Return the [X, Y] coordinate for the center point of the cell that contains the specified text.  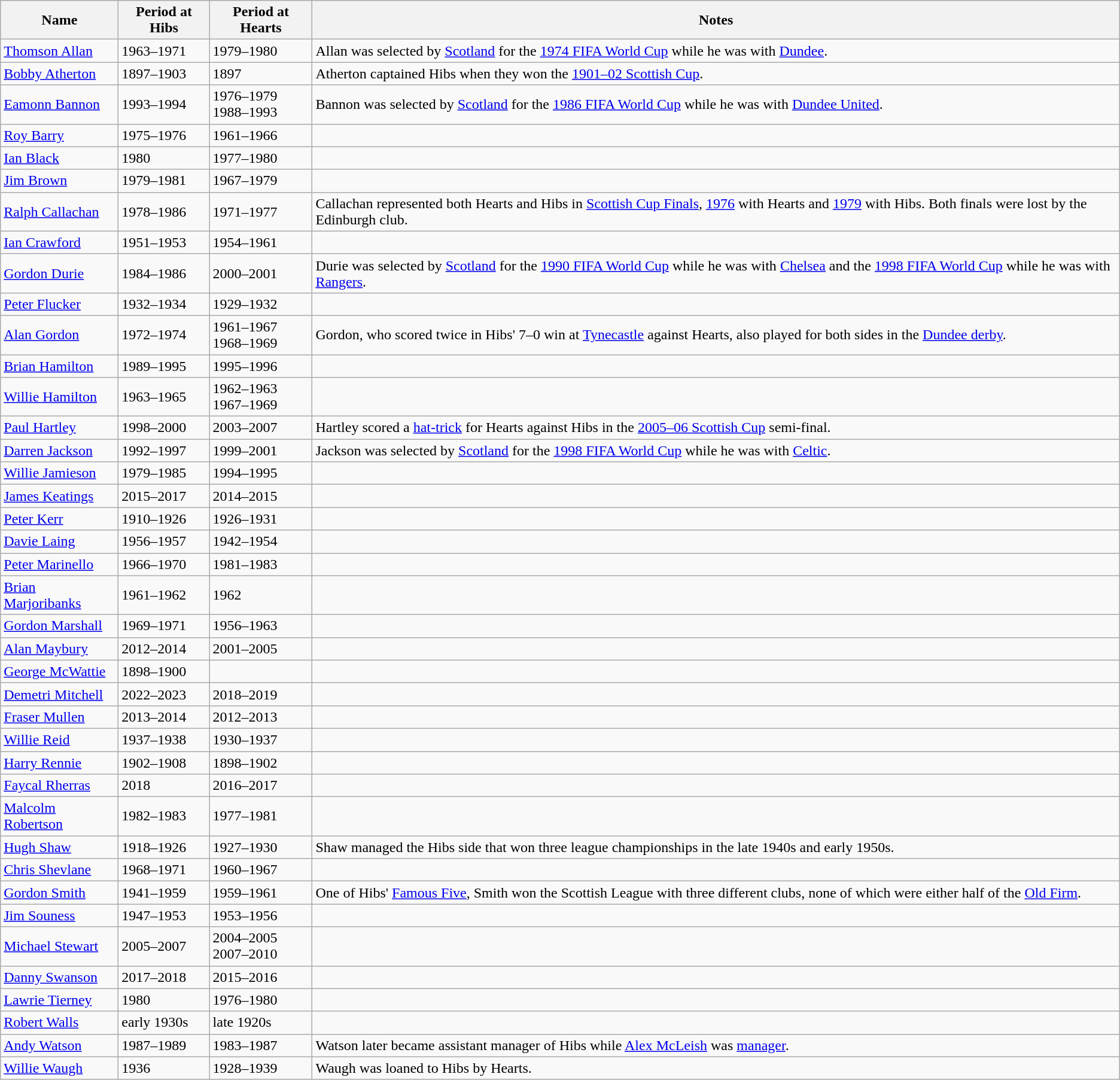
2018 [164, 786]
Willie Waugh [60, 1068]
2018–2019 [261, 694]
Notes [716, 20]
Gordon Smith [60, 893]
1994–1995 [261, 473]
1969–1971 [164, 626]
Eamonn Bannon [60, 104]
Brian Marjoribanks [60, 595]
Roy Barry [60, 135]
Willie Jamieson [60, 473]
Jim Souness [60, 915]
1976–1979 1988–1993 [261, 104]
Danny Swanson [60, 977]
2016–2017 [261, 786]
1981–1983 [261, 564]
Period at Hibs [164, 20]
Malcolm Robertson [60, 816]
1941–1959 [164, 893]
late 1920s [261, 1023]
1910–1926 [164, 519]
1995–1996 [261, 366]
1956–1957 [164, 541]
1975–1976 [164, 135]
1978–1986 [164, 212]
Name [60, 20]
1966–1970 [164, 564]
1998–2000 [164, 428]
1963–1971 [164, 51]
Bobby Atherton [60, 74]
1983–1987 [261, 1045]
Michael Stewart [60, 947]
1979–1985 [164, 473]
Davie Laing [60, 541]
2001–2005 [261, 649]
1929–1932 [261, 304]
Period at Hearts [261, 20]
Demetri Mitchell [60, 694]
1961–1962 [164, 595]
1926–1931 [261, 519]
Lawrie Tierney [60, 1000]
1982–1983 [164, 816]
Callachan represented both Hearts and Hibs in Scottish Cup Finals, 1976 with Hearts and 1979 with Hibs. Both finals were lost by the Edinburgh club. [716, 212]
1979–1981 [164, 181]
Ian Crawford [60, 242]
1897–1903 [164, 74]
2012–2013 [261, 717]
Thomson Allan [60, 51]
Willie Hamilton [60, 397]
1918–1926 [164, 847]
1898–1900 [164, 671]
1928–1939 [261, 1068]
1962 [261, 595]
1963–1965 [164, 397]
Ian Black [60, 158]
James Keatings [60, 496]
1954–1961 [261, 242]
Durie was selected by Scotland for the 1990 FIFA World Cup while he was with Chelsea and the 1998 FIFA World Cup while he was with Rangers. [716, 273]
2013–2014 [164, 717]
1961–1966 [261, 135]
Jim Brown [60, 181]
2004–2005 2007–2010 [261, 947]
2012–2014 [164, 649]
1962–1963 1967–1969 [261, 397]
Hugh Shaw [60, 847]
2015–2017 [164, 496]
1977–1980 [261, 158]
1968–1971 [164, 870]
1936 [164, 1068]
1942–1954 [261, 541]
1951–1953 [164, 242]
Waugh was loaned to Hibs by Hearts. [716, 1068]
Harry Rennie [60, 763]
Andy Watson [60, 1045]
Fraser Mullen [60, 717]
Chris Shevlane [60, 870]
1979–1980 [261, 51]
Gordon Marshall [60, 626]
1932–1934 [164, 304]
2003–2007 [261, 428]
Ralph Callachan [60, 212]
1897 [261, 74]
1967–1979 [261, 181]
Atherton captained Hibs when they won the 1901–02 Scottish Cup. [716, 74]
2000–2001 [261, 273]
2017–2018 [164, 977]
1927–1930 [261, 847]
Willie Reid [60, 740]
George McWattie [60, 671]
1976–1980 [261, 1000]
Brian Hamilton [60, 366]
1992–1997 [164, 451]
Robert Walls [60, 1023]
Alan Maybury [60, 649]
2022–2023 [164, 694]
Darren Jackson [60, 451]
1953–1956 [261, 915]
1960–1967 [261, 870]
Alan Gordon [60, 335]
1961–1967 1968–1969 [261, 335]
One of Hibs' Famous Five, Smith won the Scottish League with three different clubs, none of which were either half of the Old Firm. [716, 893]
Peter Kerr [60, 519]
1898–1902 [261, 763]
Watson later became assistant manager of Hibs while Alex McLeish was manager. [716, 1045]
Bannon was selected by Scotland for the 1986 FIFA World Cup while he was with Dundee United. [716, 104]
2014–2015 [261, 496]
1971–1977 [261, 212]
1989–1995 [164, 366]
Peter Flucker [60, 304]
2005–2007 [164, 947]
2015–2016 [261, 977]
1993–1994 [164, 104]
Gordon Durie [60, 273]
1984–1986 [164, 273]
Faycal Rherras [60, 786]
Hartley scored a hat-trick for Hearts against Hibs in the 2005–06 Scottish Cup semi-final. [716, 428]
1999–2001 [261, 451]
Jackson was selected by Scotland for the 1998 FIFA World Cup while he was with Celtic. [716, 451]
1930–1937 [261, 740]
early 1930s [164, 1023]
1902–1908 [164, 763]
Allan was selected by Scotland for the 1974 FIFA World Cup while he was with Dundee. [716, 51]
1959–1961 [261, 893]
1977–1981 [261, 816]
1947–1953 [164, 915]
Peter Marinello [60, 564]
Paul Hartley [60, 428]
1937–1938 [164, 740]
1987–1989 [164, 1045]
1956–1963 [261, 626]
Gordon, who scored twice in Hibs' 7–0 win at Tynecastle against Hearts, also played for both sides in the Dundee derby. [716, 335]
1972–1974 [164, 335]
Shaw managed the Hibs side that won three league championships in the late 1940s and early 1950s. [716, 847]
